Output the (X, Y) coordinate of the center of the cell containing the given text.  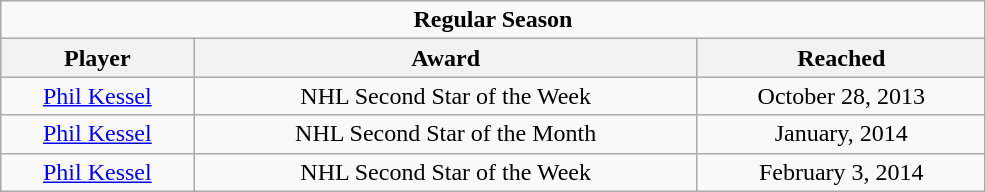
NHL Second Star of the Month (446, 134)
October 28, 2013 (841, 96)
February 3, 2014 (841, 172)
January, 2014 (841, 134)
Regular Season (493, 20)
Award (446, 58)
Reached (841, 58)
Player (98, 58)
